Extract the (x, y) coordinate from the center of the cell holding the provided text.  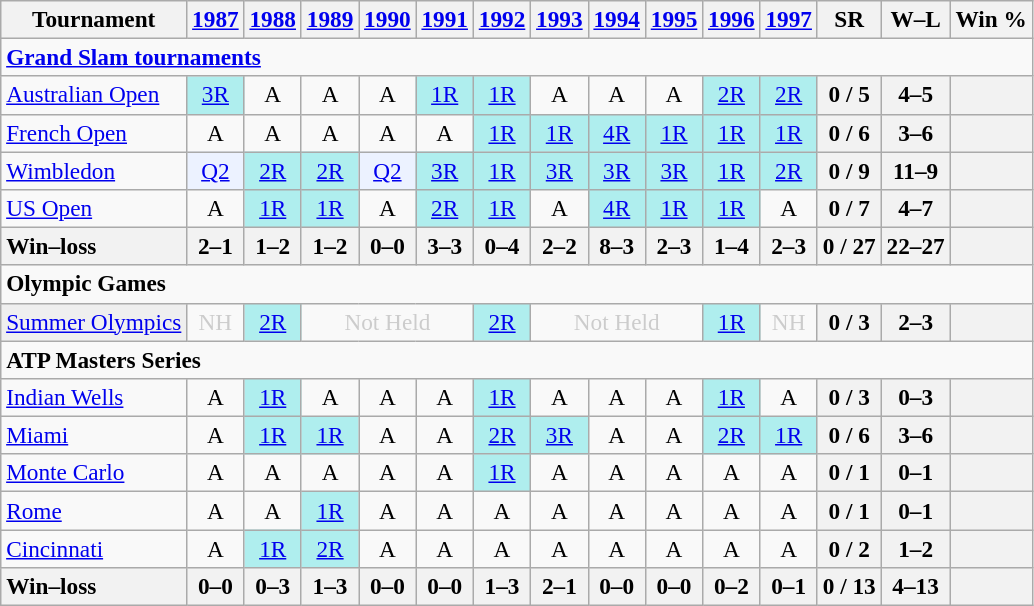
0 / 13 (849, 586)
1997 (788, 19)
3–3 (444, 246)
0–4 (502, 246)
Cincinnati (94, 548)
8–3 (616, 246)
1994 (616, 19)
Monte Carlo (94, 473)
Indian Wells (94, 397)
French Open (94, 133)
Win % (991, 19)
1995 (674, 19)
Australian Open (94, 95)
0 / 2 (849, 548)
0 / 7 (849, 208)
2–2 (560, 246)
Summer Olympics (94, 322)
1988 (272, 19)
1993 (560, 19)
4–5 (916, 95)
22–27 (916, 246)
0 / 9 (849, 170)
0 / 27 (849, 246)
Grand Slam tournaments (517, 57)
4–13 (916, 586)
1987 (216, 19)
1992 (502, 19)
ATP Masters Series (517, 359)
Olympic Games (517, 284)
Miami (94, 435)
SR (849, 19)
W–L (916, 19)
1991 (444, 19)
1–4 (732, 246)
1996 (732, 19)
Tournament (94, 19)
1990 (388, 19)
0–2 (732, 586)
0 / 5 (849, 95)
11–9 (916, 170)
Rome (94, 510)
US Open (94, 208)
Wimbledon (94, 170)
4–7 (916, 208)
1989 (330, 19)
